Provide the [x, y] coordinate of the cell's center where the given text is located.  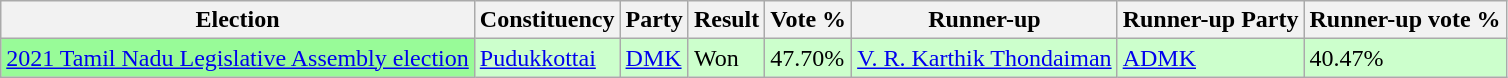
2021 Tamil Nadu Legislative Assembly election [238, 58]
Party [654, 20]
V. R. Karthik Thondaiman [985, 58]
ADMK [1210, 58]
Constituency [547, 20]
Election [238, 20]
Runner-up vote % [1405, 20]
Runner-up Party [1210, 20]
Runner-up [985, 20]
Result [726, 20]
40.47% [1405, 58]
47.70% [808, 58]
DMK [654, 58]
Vote % [808, 20]
Pudukkottai [547, 58]
Won [726, 58]
